Capture the cell that displays the provided text and extract its (x, y) central coordinate. 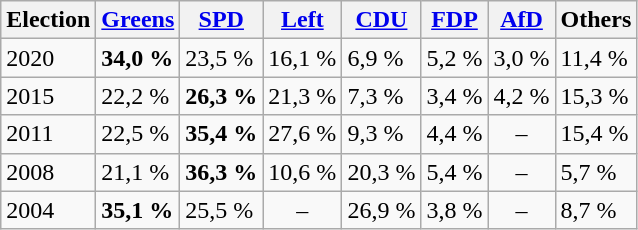
3,0 % (522, 58)
4,4 % (454, 134)
2008 (48, 172)
35,4 % (222, 134)
FDP (454, 20)
2011 (48, 134)
16,1 % (302, 58)
26,9 % (382, 210)
34,0 % (138, 58)
20,3 % (382, 172)
2020 (48, 58)
22,5 % (138, 134)
3,4 % (454, 96)
15,3 % (596, 96)
22,2 % (138, 96)
36,3 % (222, 172)
21,3 % (302, 96)
5,2 % (454, 58)
Election (48, 20)
4,2 % (522, 96)
11,4 % (596, 58)
5,7 % (596, 172)
5,4 % (454, 172)
6,9 % (382, 58)
25,5 % (222, 210)
Others (596, 20)
AfD (522, 20)
21,1 % (138, 172)
7,3 % (382, 96)
2015 (48, 96)
3,8 % (454, 210)
10,6 % (302, 172)
15,4 % (596, 134)
Greens (138, 20)
23,5 % (222, 58)
2004 (48, 210)
Left (302, 20)
9,3 % (382, 134)
27,6 % (302, 134)
SPD (222, 20)
35,1 % (138, 210)
8,7 % (596, 210)
26,3 % (222, 96)
CDU (382, 20)
